Capture the cell that displays the provided text and extract its (x, y) central coordinate. 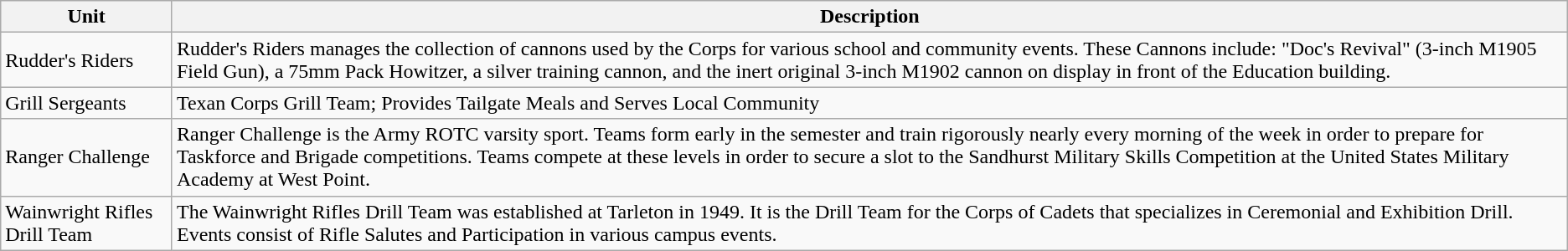
Texan Corps Grill Team; Provides Tailgate Meals and Serves Local Community (869, 103)
Grill Sergeants (87, 103)
Ranger Challenge (87, 157)
Wainwright Rifles Drill Team (87, 223)
Description (869, 17)
Unit (87, 17)
Rudder's Riders (87, 60)
